For the text-containing cell, return its midpoint in (x, y) coordinate format. 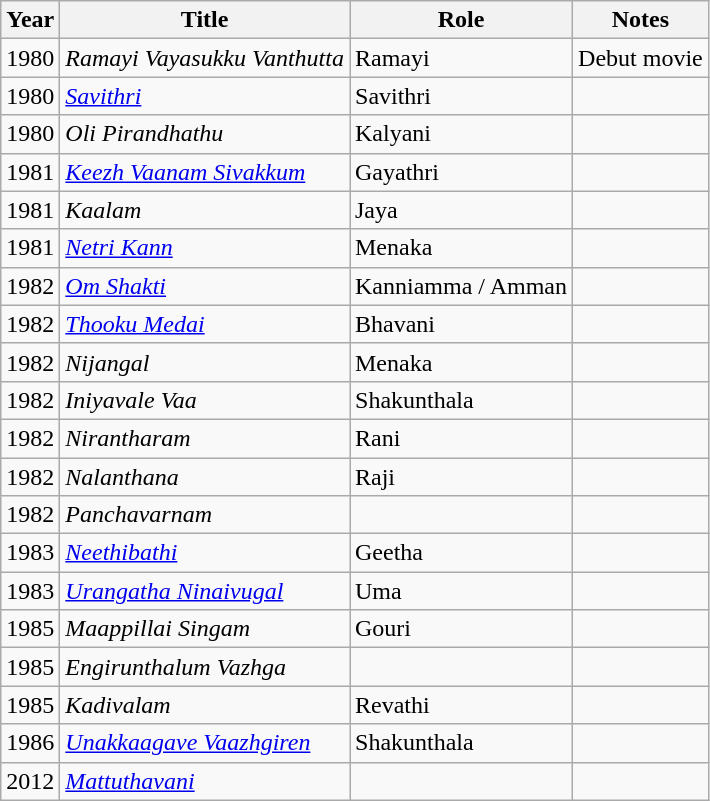
Urangatha Ninaivugal (205, 591)
Neethibathi (205, 553)
Gayathri (462, 172)
Jaya (462, 210)
Ramayi Vayasukku Vanthutta (205, 58)
Nirantharam (205, 438)
Mattuthavani (205, 781)
Geetha (462, 553)
Maappillai Singam (205, 629)
Title (205, 20)
Raji (462, 477)
Kadivalam (205, 705)
Ramayi (462, 58)
Iniyavale Vaa (205, 400)
Unakkaagave Vaazhgiren (205, 743)
Engirunthalum Vazhga (205, 667)
Kanniamma / Amman (462, 286)
Year (30, 20)
Thooku Medai (205, 324)
Gouri (462, 629)
Nijangal (205, 362)
Kaalam (205, 210)
Uma (462, 591)
Panchavarnam (205, 515)
Rani (462, 438)
Revathi (462, 705)
Om Shakti (205, 286)
Kalyani (462, 134)
Nalanthana (205, 477)
1986 (30, 743)
Bhavani (462, 324)
Notes (641, 20)
Debut movie (641, 58)
Keezh Vaanam Sivakkum (205, 172)
Oli Pirandhathu (205, 134)
Role (462, 20)
Netri Kann (205, 248)
2012 (30, 781)
